Return (X, Y) of the center of cell containing provided text 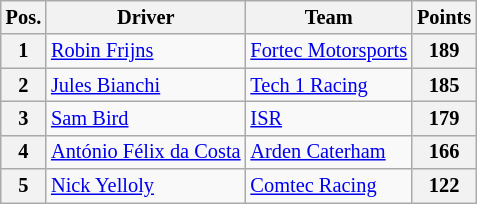
4 (24, 152)
ISR (330, 118)
Jules Bianchi (146, 85)
185 (444, 85)
Sam Bird (146, 118)
2 (24, 85)
Driver (146, 17)
Comtec Racing (330, 186)
5 (24, 186)
Nick Yelloly (146, 186)
166 (444, 152)
Robin Frijns (146, 51)
189 (444, 51)
122 (444, 186)
Team (330, 17)
António Félix da Costa (146, 152)
179 (444, 118)
1 (24, 51)
Pos. (24, 17)
Fortec Motorsports (330, 51)
Tech 1 Racing (330, 85)
Arden Caterham (330, 152)
3 (24, 118)
Points (444, 17)
